Capture the cell that displays the provided text and extract its (x, y) central coordinate. 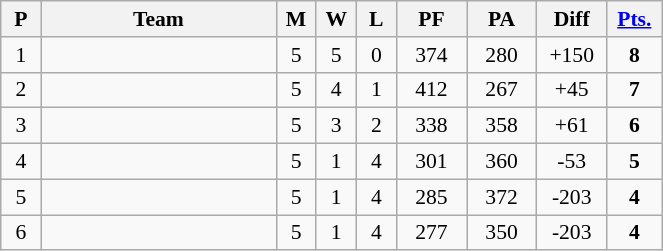
+150 (572, 55)
PA (501, 19)
360 (501, 162)
277 (431, 233)
8 (634, 55)
Diff (572, 19)
358 (501, 126)
285 (431, 197)
Pts. (634, 19)
374 (431, 55)
W (336, 19)
372 (501, 197)
301 (431, 162)
Team (158, 19)
L (376, 19)
0 (376, 55)
412 (431, 90)
M (296, 19)
267 (501, 90)
+61 (572, 126)
338 (431, 126)
-53 (572, 162)
7 (634, 90)
280 (501, 55)
+45 (572, 90)
PF (431, 19)
350 (501, 233)
P (21, 19)
